Determine the (X, Y) coordinate at the center of the cell enclosing the given text.  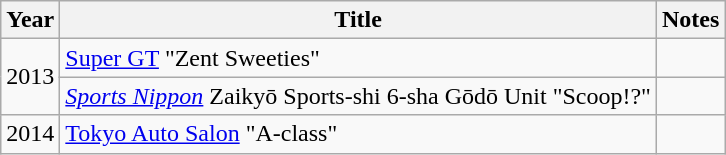
Tokyo Auto Salon "A-class" (358, 134)
Title (358, 20)
Year (30, 20)
Notes (690, 20)
2013 (30, 77)
Super GT "Zent Sweeties" (358, 58)
2014 (30, 134)
Sports Nippon Zaikyō Sports-shi 6-sha Gōdō Unit "Scoop!?" (358, 96)
